Return the (x, y) coordinate for the center point of the cell that contains the specified text.  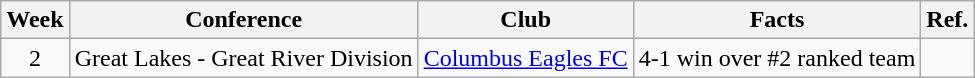
Great Lakes - Great River Division (244, 58)
Facts (777, 20)
Columbus Eagles FC (526, 58)
Conference (244, 20)
Ref. (948, 20)
2 (35, 58)
Club (526, 20)
4-1 win over #2 ranked team (777, 58)
Week (35, 20)
